From the cell containing the given text, extract its center point as (x, y) coordinate. 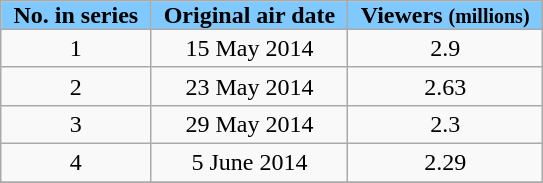
Viewers (millions) (445, 15)
Original air date (250, 15)
2.3 (445, 124)
1 (76, 48)
4 (76, 162)
No. in series (76, 15)
15 May 2014 (250, 48)
2 (76, 86)
5 June 2014 (250, 162)
2.63 (445, 86)
23 May 2014 (250, 86)
2.29 (445, 162)
3 (76, 124)
29 May 2014 (250, 124)
2.9 (445, 48)
